Return the (x, y) coordinate for the center point of the cell that contains the specified text.  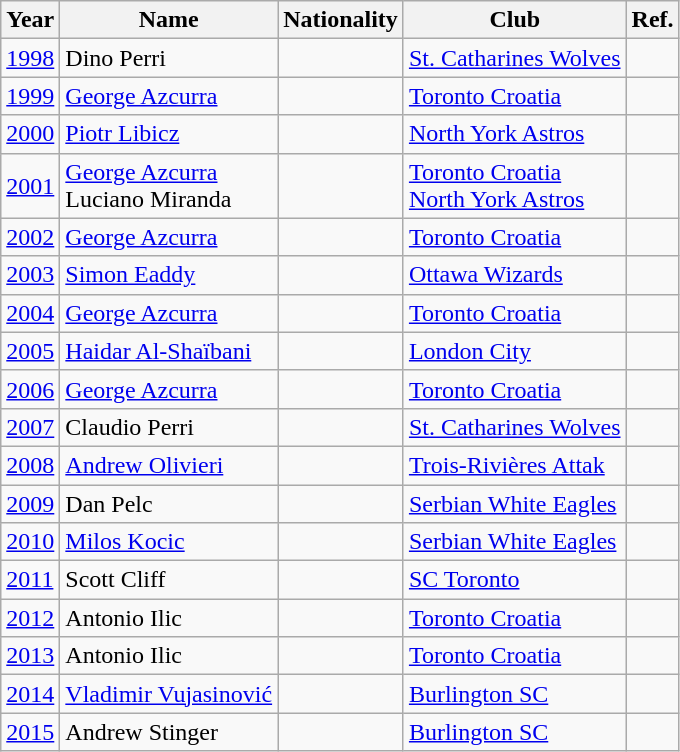
Scott Cliff (169, 580)
Piotr Libicz (169, 134)
2002 (30, 237)
2005 (30, 351)
Vladimir Vujasinović (169, 694)
2014 (30, 694)
2013 (30, 656)
Name (169, 20)
Toronto CroatiaNorth York Astros (514, 186)
2007 (30, 427)
2010 (30, 542)
Year (30, 20)
Club (514, 20)
2004 (30, 313)
Dan Pelc (169, 503)
Andrew Olivieri (169, 465)
2001 (30, 186)
2011 (30, 580)
Dino Perri (169, 58)
2015 (30, 732)
1999 (30, 96)
Ottawa Wizards (514, 275)
Andrew Stinger (169, 732)
North York Astros (514, 134)
Haidar Al-Shaïbani (169, 351)
Trois-Rivières Attak (514, 465)
2009 (30, 503)
2012 (30, 618)
Ref. (652, 20)
Simon Eaddy (169, 275)
2003 (30, 275)
SC Toronto (514, 580)
Claudio Perri (169, 427)
Nationality (341, 20)
2006 (30, 389)
Milos Kocic (169, 542)
1998 (30, 58)
2008 (30, 465)
George Azcurra Luciano Miranda (169, 186)
2000 (30, 134)
London City (514, 351)
